Locate the cell with the specified text and output its (X, Y) center coordinate. 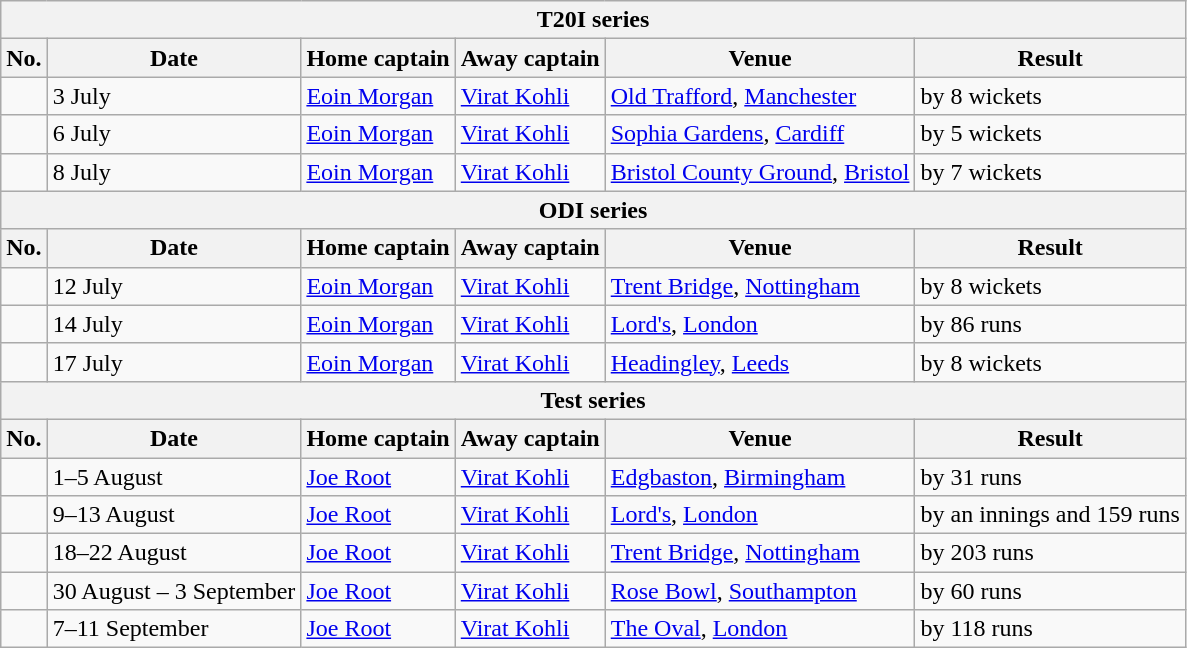
by 7 wickets (1050, 172)
by an innings and 159 runs (1050, 515)
Edgbaston, Birmingham (760, 477)
Bristol County Ground, Bristol (760, 172)
7–11 September (174, 629)
by 203 runs (1050, 553)
Test series (594, 400)
9–13 August (174, 515)
Headingley, Leeds (760, 362)
30 August – 3 September (174, 591)
14 July (174, 324)
18–22 August (174, 553)
T20I series (594, 20)
3 July (174, 96)
ODI series (594, 210)
Rose Bowl, Southampton (760, 591)
The Oval, London (760, 629)
by 118 runs (1050, 629)
Sophia Gardens, Cardiff (760, 134)
1–5 August (174, 477)
by 60 runs (1050, 591)
17 July (174, 362)
by 5 wickets (1050, 134)
by 86 runs (1050, 324)
Old Trafford, Manchester (760, 96)
6 July (174, 134)
12 July (174, 286)
by 31 runs (1050, 477)
8 July (174, 172)
